Search for the cell housing the specified text and yield its (X, Y) center coordinate. 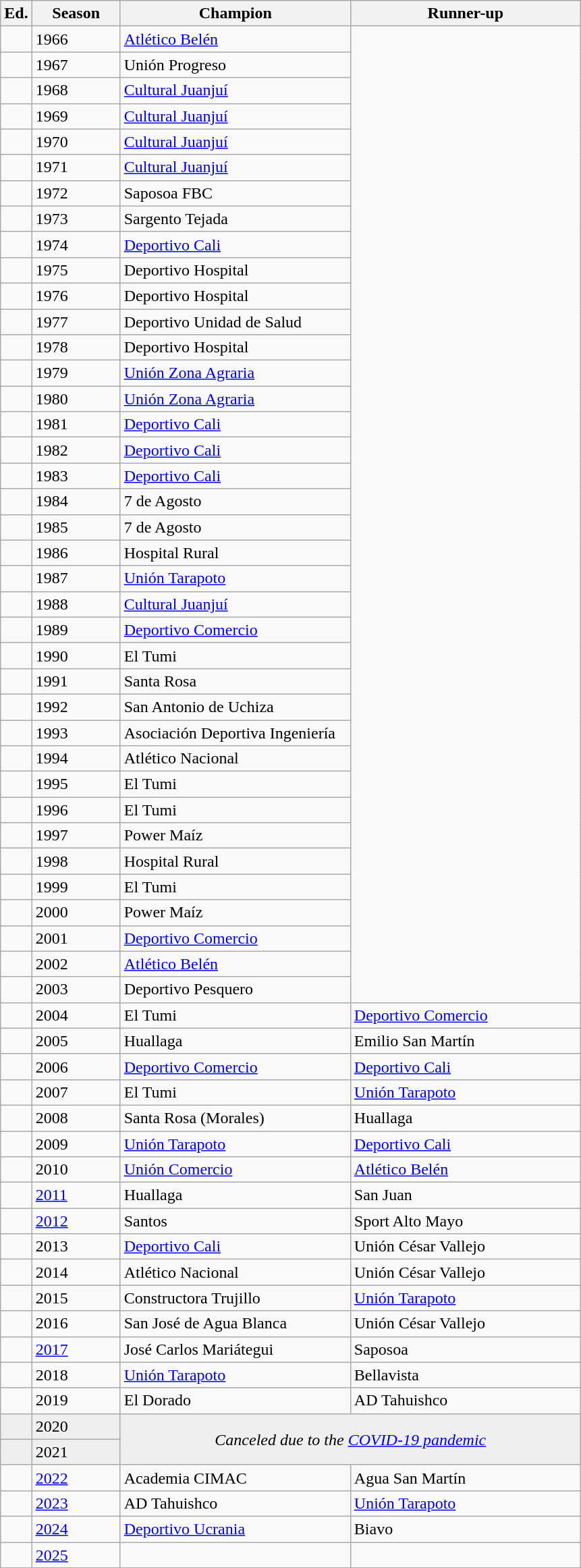
Runner-up (466, 13)
1969 (76, 116)
Emilio San Martín (466, 1041)
2009 (76, 1144)
1976 (76, 296)
Constructora Trujillo (235, 1298)
1978 (76, 348)
Champion (235, 13)
2006 (76, 1066)
1984 (76, 502)
2022 (76, 1478)
1999 (76, 887)
Ed. (16, 13)
1989 (76, 630)
2020 (76, 1426)
2024 (76, 1529)
1996 (76, 810)
2018 (76, 1375)
2014 (76, 1272)
1979 (76, 373)
1975 (76, 270)
2016 (76, 1324)
Sargento Tejada (235, 219)
1997 (76, 836)
1968 (76, 90)
2021 (76, 1452)
2012 (76, 1221)
2013 (76, 1247)
2008 (76, 1118)
Santa Rosa (235, 681)
1995 (76, 784)
1983 (76, 476)
2015 (76, 1298)
Academia CIMAC (235, 1478)
Canceled due to the COVID-19 pandemic (350, 1439)
2000 (76, 913)
Deportivo Ucrania (235, 1529)
Saposoa FBC (235, 193)
1971 (76, 167)
Saposoa (466, 1349)
2001 (76, 938)
1994 (76, 759)
Santos (235, 1221)
2019 (76, 1401)
Asociación Deportiva Ingeniería (235, 732)
Deportivo Unidad de Salud (235, 322)
El Dorado (235, 1401)
2011 (76, 1195)
Bellavista (466, 1375)
1993 (76, 732)
1988 (76, 604)
José Carlos Mariátegui (235, 1349)
2023 (76, 1503)
Unión Progreso (235, 65)
1981 (76, 425)
San Antonio de Uchiza (235, 707)
1991 (76, 681)
Biavo (466, 1529)
Sport Alto Mayo (466, 1221)
1985 (76, 527)
Agua San Martín (466, 1478)
1973 (76, 219)
1992 (76, 707)
1966 (76, 39)
2003 (76, 990)
2010 (76, 1170)
2004 (76, 1015)
1980 (76, 399)
San José de Agua Blanca (235, 1324)
1972 (76, 193)
2007 (76, 1092)
Santa Rosa (Morales) (235, 1118)
1974 (76, 244)
1982 (76, 450)
1990 (76, 655)
Unión Comercio (235, 1170)
1967 (76, 65)
2017 (76, 1349)
1977 (76, 322)
San Juan (466, 1195)
1987 (76, 578)
1986 (76, 553)
Season (76, 13)
2025 (76, 1555)
2002 (76, 964)
1970 (76, 142)
Deportivo Pesquero (235, 990)
1998 (76, 861)
2005 (76, 1041)
